From the cell containing the given text, extract its center point as [X, Y] coordinate. 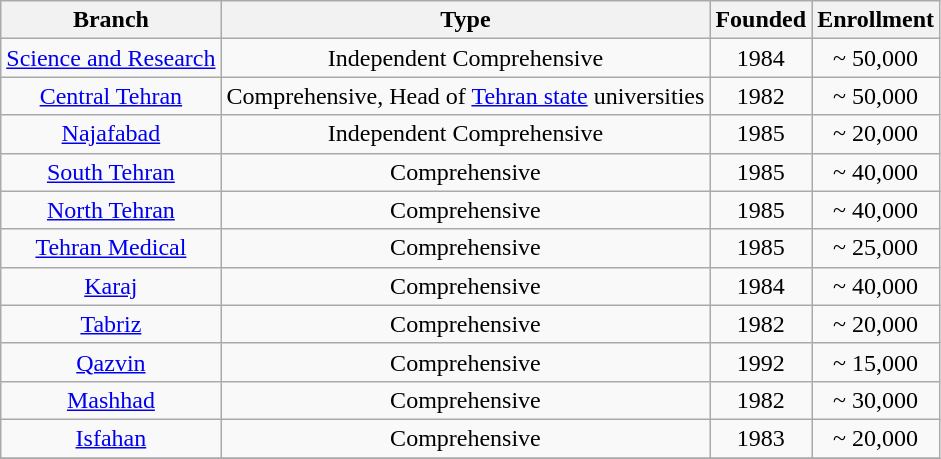
Isfahan [111, 438]
North Tehran [111, 210]
~ 30,000 [876, 400]
~ 15,000 [876, 362]
Karaj [111, 286]
Comprehensive, Head of Tehran state universities [466, 96]
Qazvin [111, 362]
~ 25,000 [876, 248]
Mashhad [111, 400]
Branch [111, 20]
Type [466, 20]
Central Tehran [111, 96]
1983 [761, 438]
Tehran Medical [111, 248]
Science and Research [111, 58]
Founded [761, 20]
South Tehran [111, 172]
1992 [761, 362]
Tabriz [111, 324]
Najafabad [111, 134]
Enrollment [876, 20]
